Identify which cell holds the provided text, then report its (X, Y) central coordinate. 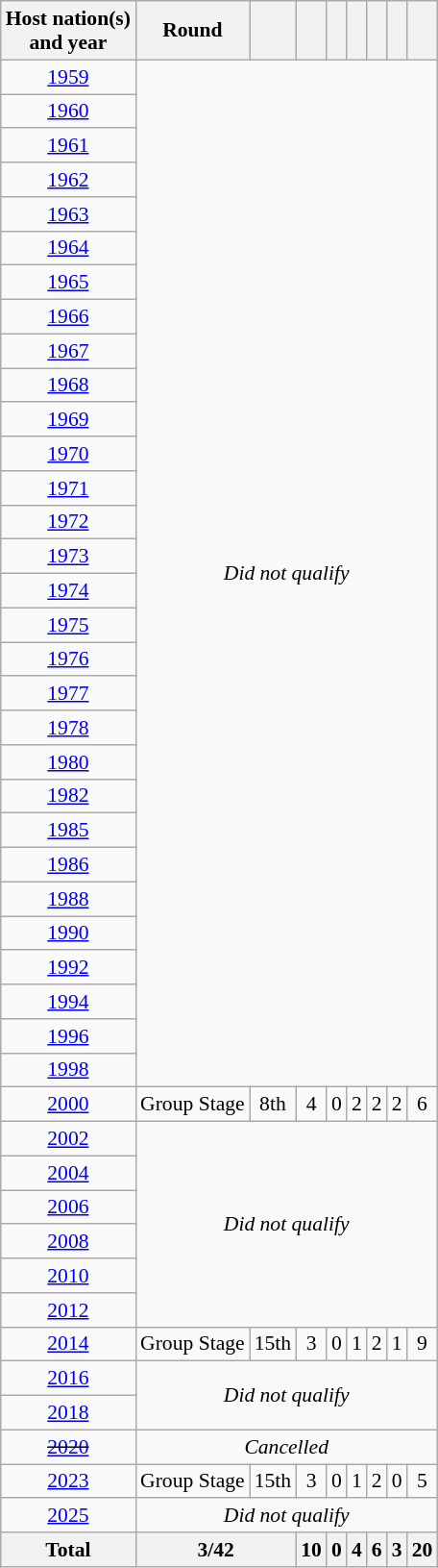
1975 (68, 625)
1985 (68, 831)
1967 (68, 351)
1978 (68, 728)
1990 (68, 933)
1988 (68, 899)
2023 (68, 1481)
2006 (68, 1207)
2012 (68, 1310)
Total (68, 1550)
1960 (68, 112)
2016 (68, 1379)
1996 (68, 1036)
8th (273, 1105)
1964 (68, 248)
1966 (68, 317)
2014 (68, 1344)
1973 (68, 557)
2000 (68, 1105)
2018 (68, 1413)
9 (423, 1344)
1969 (68, 420)
Cancelled (286, 1447)
20 (423, 1550)
1972 (68, 522)
1977 (68, 694)
Round (192, 31)
1982 (68, 796)
1994 (68, 1002)
2020 (68, 1447)
1962 (68, 180)
5 (423, 1481)
1986 (68, 865)
1976 (68, 660)
2008 (68, 1242)
2004 (68, 1173)
Host nation(s)and year (68, 31)
1965 (68, 283)
1974 (68, 591)
2025 (68, 1516)
1998 (68, 1070)
3/42 (215, 1550)
1980 (68, 762)
10 (311, 1550)
2002 (68, 1139)
2010 (68, 1276)
1959 (68, 77)
1961 (68, 146)
1970 (68, 454)
1963 (68, 214)
1968 (68, 386)
1992 (68, 968)
1971 (68, 488)
